Determine the [X, Y] coordinate at the center of the cell enclosing the given text.  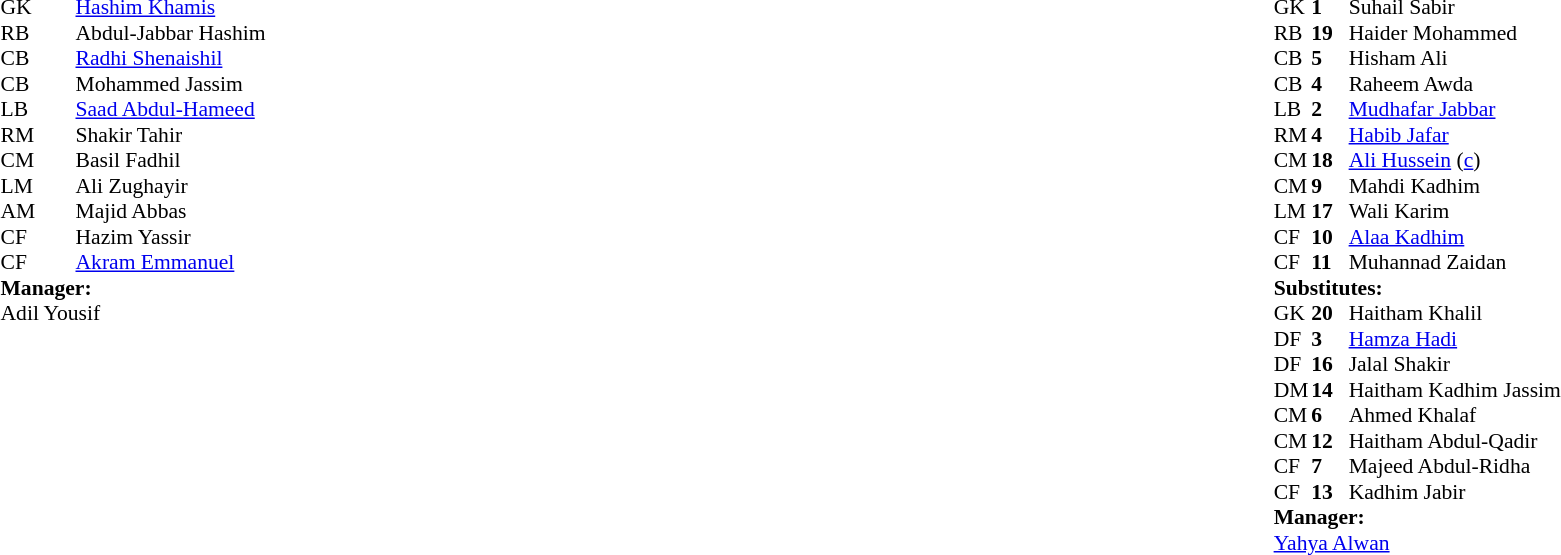
5 [1330, 59]
Adil Yousif [132, 313]
Majid Abbas [171, 211]
Alaa Kadhim [1455, 237]
Shakir Tahir [171, 135]
Mudhafar Jabbar [1455, 109]
14 [1330, 390]
Substitutes: [1418, 288]
Wali Karim [1455, 211]
6 [1330, 415]
AM [19, 211]
Haitham Kadhim Jassim [1455, 390]
Majeed Abdul-Ridha [1455, 467]
Saad Abdul-Hameed [171, 109]
Basil Fadhil [171, 161]
Haider Mohammed [1455, 33]
10 [1330, 237]
Mahdi Kadhim [1455, 186]
11 [1330, 263]
Kadhim Jabir [1455, 492]
16 [1330, 365]
Haitham Abdul-Qadir [1455, 441]
18 [1330, 161]
Ali Hussein (c) [1455, 161]
20 [1330, 313]
Hisham Ali [1455, 59]
Ahmed Khalaf [1455, 415]
Akram Emmanuel [171, 263]
17 [1330, 211]
7 [1330, 467]
Jalal Shakir [1455, 365]
Raheem Awda [1455, 84]
19 [1330, 33]
12 [1330, 441]
Abdul-Jabbar Hashim [171, 33]
Muhannad Zaidan [1455, 263]
Ali Zughayir [171, 186]
GK [1293, 313]
Habib Jafar [1455, 135]
9 [1330, 186]
Hamza Hadi [1455, 339]
Hazim Yassir [171, 237]
Mohammed Jassim [171, 84]
Radhi Shenaishil [171, 59]
13 [1330, 492]
2 [1330, 109]
DM [1293, 390]
3 [1330, 339]
Haitham Khalil [1455, 313]
